Detect which cell encompasses the target text, then output its [X, Y] center coordinate. 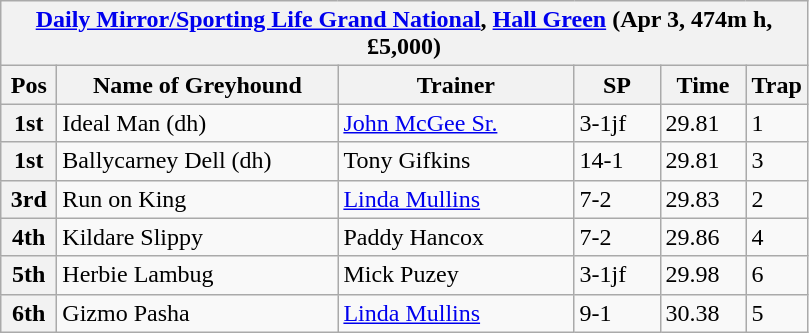
5th [29, 275]
John McGee Sr. [456, 123]
5 [776, 313]
Gizmo Pasha [198, 313]
Tony Gifkins [456, 161]
29.86 [703, 237]
Daily Mirror/Sporting Life Grand National, Hall Green (Apr 3, 474m h, £5,000) [404, 34]
Paddy Hancox [456, 237]
6 [776, 275]
1 [776, 123]
2 [776, 199]
3 [776, 161]
Trap [776, 85]
6th [29, 313]
Ballycarney Dell (dh) [198, 161]
30.38 [703, 313]
Mick Puzey [456, 275]
4 [776, 237]
Herbie Lambug [198, 275]
29.83 [703, 199]
14-1 [617, 161]
Kildare Slippy [198, 237]
Pos [29, 85]
Time [703, 85]
Ideal Man (dh) [198, 123]
4th [29, 237]
Trainer [456, 85]
Run on King [198, 199]
9-1 [617, 313]
29.98 [703, 275]
3rd [29, 199]
SP [617, 85]
Name of Greyhound [198, 85]
